Extract the (x, y) coordinate from the center of the cell holding the provided text.  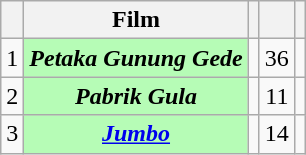
3 (12, 134)
Petaka Gunung Gede (136, 58)
11 (276, 96)
36 (276, 58)
Jumbo (136, 134)
Film (136, 20)
2 (12, 96)
14 (276, 134)
Pabrik Gula (136, 96)
1 (12, 58)
